Return the (x, y) coordinate for the center point of the cell that contains the specified text.  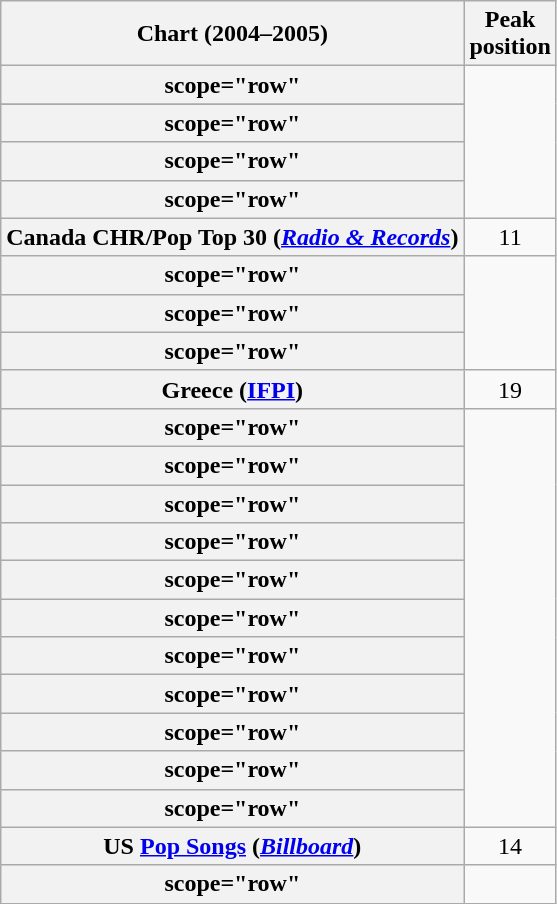
11 (510, 237)
14 (510, 846)
Greece (IFPI) (232, 389)
19 (510, 389)
Chart (2004–2005) (232, 34)
US Pop Songs (Billboard) (232, 846)
Canada CHR/Pop Top 30 (Radio & Records) (232, 237)
Peakposition (510, 34)
